For the text-containing cell, return its midpoint in [x, y] coordinate format. 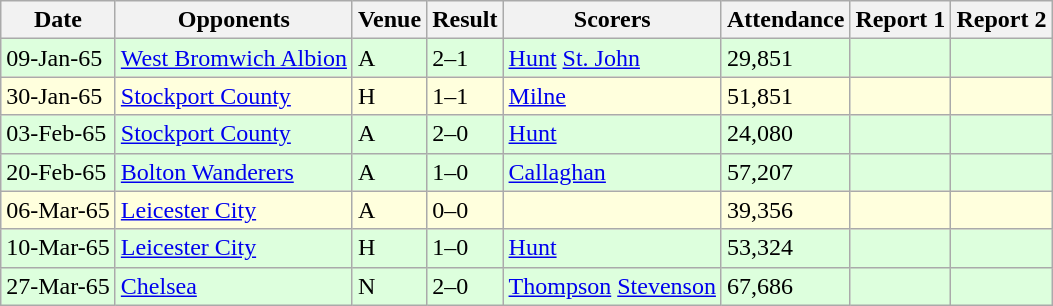
Date [58, 20]
Hunt St. John [612, 58]
Report 1 [900, 20]
51,851 [785, 96]
10-Mar-65 [58, 248]
Thompson Stevenson [612, 286]
Scorers [612, 20]
2–1 [465, 58]
Bolton Wanderers [234, 172]
Venue [389, 20]
39,356 [785, 210]
Chelsea [234, 286]
27-Mar-65 [58, 286]
Attendance [785, 20]
Report 2 [1002, 20]
Callaghan [612, 172]
24,080 [785, 134]
57,207 [785, 172]
Opponents [234, 20]
0–0 [465, 210]
1–1 [465, 96]
03-Feb-65 [58, 134]
29,851 [785, 58]
West Bromwich Albion [234, 58]
Milne [612, 96]
Result [465, 20]
09-Jan-65 [58, 58]
30-Jan-65 [58, 96]
53,324 [785, 248]
N [389, 286]
06-Mar-65 [58, 210]
67,686 [785, 286]
20-Feb-65 [58, 172]
